Capture the cell that displays the provided text and extract its [X, Y] central coordinate. 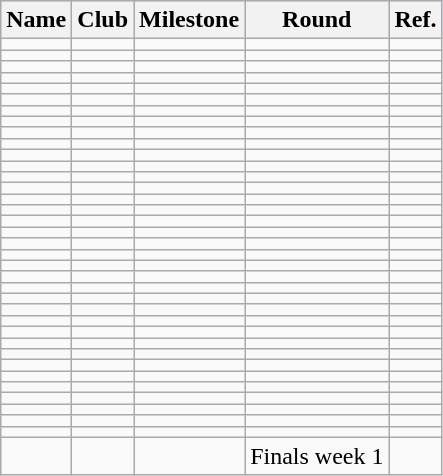
Round [317, 20]
Club [103, 20]
Finals week 1 [317, 456]
Name [36, 20]
Ref. [416, 20]
Milestone [190, 20]
